From the cell containing the given text, extract its center point as [x, y] coordinate. 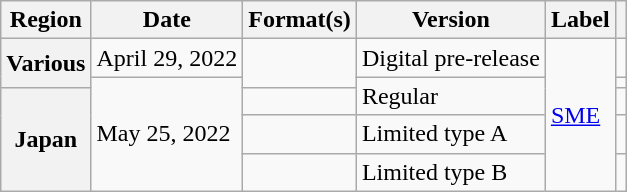
Digital pre-release [450, 58]
SME [580, 115]
May 25, 2022 [167, 134]
Various [46, 64]
April 29, 2022 [167, 58]
Limited type B [450, 172]
Japan [46, 140]
Limited type A [450, 134]
Format(s) [300, 20]
Version [450, 20]
Date [167, 20]
Label [580, 20]
Regular [450, 96]
Region [46, 20]
